Detect which cell encompasses the target text, then output its (X, Y) center coordinate. 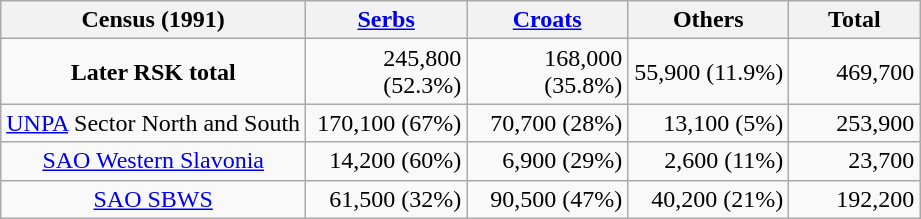
245,800 (52.3%) (386, 72)
6,900 (29%) (548, 161)
469,700 (854, 72)
14,200 (60%) (386, 161)
2,600 (11%) (708, 161)
253,900 (854, 123)
Croats (548, 20)
Others (708, 20)
UNPA Sector North and South (154, 123)
70,700 (28%) (548, 123)
Serbs (386, 20)
40,200 (21%) (708, 199)
SAO SBWS (154, 199)
170,100 (67%) (386, 123)
Later RSK total (154, 72)
61,500 (32%) (386, 199)
13,100 (5%) (708, 123)
23,700 (854, 161)
192,200 (854, 199)
168,000 (35.8%) (548, 72)
Census (1991) (154, 20)
Total (854, 20)
90,500 (47%) (548, 199)
55,900 (11.9%) (708, 72)
SAO Western Slavonia (154, 161)
